Extract the [X, Y] coordinate from the center of the cell holding the provided text.  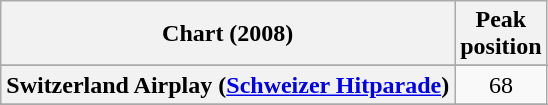
68 [501, 85]
Switzerland Airplay (Schweizer Hitparade) [228, 85]
Chart (2008) [228, 34]
Peakposition [501, 34]
